Output the (X, Y) coordinate of the center of the cell containing the given text.  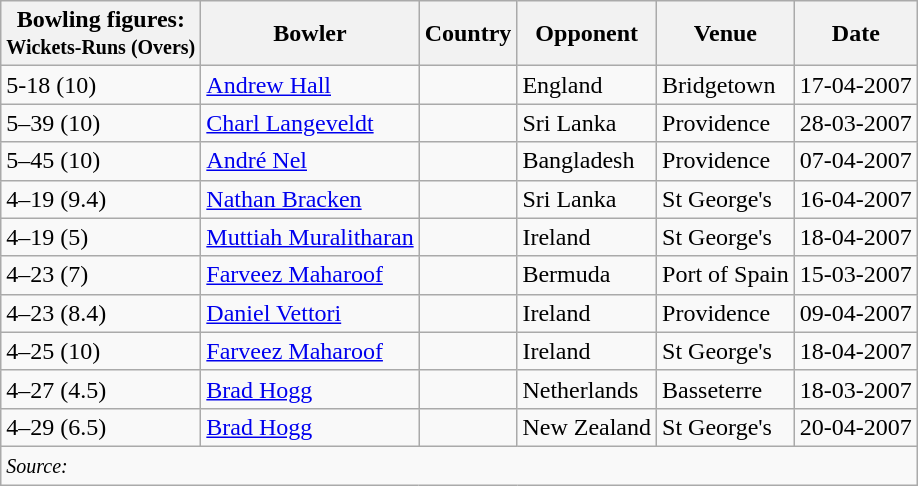
4–23 (7) (101, 275)
18-03-2007 (856, 389)
4–19 (5) (101, 237)
Nathan Bracken (310, 199)
Bangladesh (587, 161)
4–25 (10) (101, 351)
Bowling figures:Wickets-Runs (Overs) (101, 34)
28-03-2007 (856, 123)
5–45 (10) (101, 161)
16-04-2007 (856, 199)
4–29 (6.5) (101, 427)
Bridgetown (726, 85)
Country (468, 34)
Charl Langeveldt (310, 123)
Basseterre (726, 389)
5-18 (10) (101, 85)
5–39 (10) (101, 123)
17-04-2007 (856, 85)
Opponent (587, 34)
Source: (460, 465)
New Zealand (587, 427)
4–27 (4.5) (101, 389)
15-03-2007 (856, 275)
André Nel (310, 161)
England (587, 85)
20-04-2007 (856, 427)
Daniel Vettori (310, 313)
Netherlands (587, 389)
Date (856, 34)
Andrew Hall (310, 85)
4–19 (9.4) (101, 199)
Bowler (310, 34)
Venue (726, 34)
07-04-2007 (856, 161)
09-04-2007 (856, 313)
4–23 (8.4) (101, 313)
Muttiah Muralitharan (310, 237)
Bermuda (587, 275)
Port of Spain (726, 275)
